Capture the cell that displays the provided text and extract its [x, y] central coordinate. 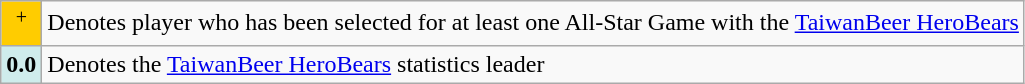
Denotes player who has been selected for at least one All-Star Game with the TaiwanBeer HeroBears [534, 24]
0.0 [22, 64]
+ [22, 24]
Denotes the TaiwanBeer HeroBears statistics leader [534, 64]
